Scan for the cell matching the given text and deliver its (X, Y) coordinate at center. 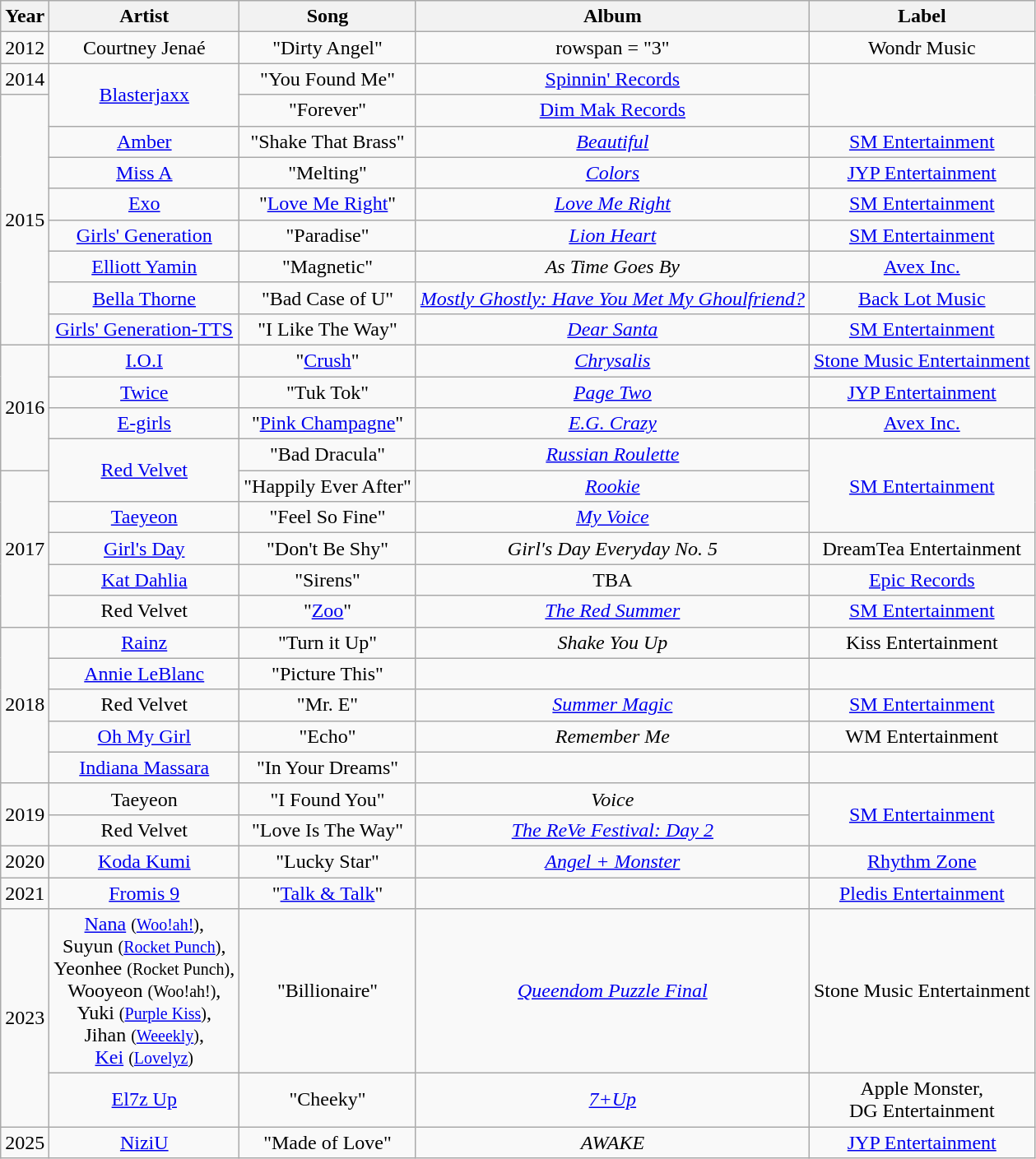
Beautiful (612, 141)
Kiss Entertainment (922, 642)
"Talk & Talk" (328, 892)
Nana (Woo!ah!),Suyun (Rocket Punch),Yeonhee (Rocket Punch),Wooyeon (Woo!ah!),Yuki (Purple Kiss),Jihan (Weeekly),Kei (Lovelyz) (145, 991)
Russian Roulette (612, 455)
Girls' Generation-TTS (145, 329)
Album (612, 16)
Rainz (145, 642)
"Paradise" (328, 235)
"Bad Dracula" (328, 455)
E-girls (145, 424)
Dim Mak Records (612, 110)
2012 (25, 48)
Spinnin' Records (612, 79)
Twice (145, 392)
Apple Monster,DG Entertainment (922, 1101)
"Lucky Star" (328, 861)
"Don't Be Shy" (328, 549)
"Tuk Tok" (328, 392)
Kat Dahlia (145, 580)
2016 (25, 407)
Annie LeBlanc (145, 674)
Fromis 9 (145, 892)
Blasterjaxx (145, 95)
"In Your Dreams" (328, 767)
"Echo" (328, 736)
2023 (25, 1018)
2025 (25, 1143)
Pledis Entertainment (922, 892)
"Dirty Angel" (328, 48)
Wondr Music (922, 48)
Girls' Generation (145, 235)
"Forever" (328, 110)
AWAKE (612, 1143)
"Mr. E" (328, 705)
Page Two (612, 392)
"Billionaire" (328, 991)
Rhythm Zone (922, 861)
"Love Is The Way" (328, 830)
Remember Me (612, 736)
Angel + Monster (612, 861)
"Crush" (328, 360)
Chrysalis (612, 360)
El7z Up (145, 1101)
Back Lot Music (922, 298)
Queendom Puzzle Final (612, 991)
7+Up (612, 1101)
2019 (25, 814)
My Voice (612, 517)
2021 (25, 892)
2015 (25, 220)
DreamTea Entertainment (922, 549)
"I Found You" (328, 799)
NiziU (145, 1143)
Label (922, 16)
Shake You Up (612, 642)
Koda Kumi (145, 861)
Love Me Right (612, 204)
Girl's Day (145, 549)
"Pink Champagne" (328, 424)
Amber (145, 141)
Dear Santa (612, 329)
"Turn it Up" (328, 642)
Elliott Yamin (145, 267)
"Melting" (328, 173)
Courtney Jenaé (145, 48)
2014 (25, 79)
Exo (145, 204)
Rookie (612, 486)
TBA (612, 580)
"Cheeky" (328, 1101)
"Made of Love" (328, 1143)
Indiana Massara (145, 767)
Bella Thorne (145, 298)
Summer Magic (612, 705)
Oh My Girl (145, 736)
"Feel So Fine" (328, 517)
"Bad Case of U" (328, 298)
2017 (25, 549)
E.G. Crazy (612, 424)
The Red Summer (612, 611)
Artist (145, 16)
"Picture This" (328, 674)
Mostly Ghostly: Have You Met My Ghoulfriend? (612, 298)
"Shake That Brass" (328, 141)
The ReVe Festival: Day 2 (612, 830)
"Love Me Right" (328, 204)
"Magnetic" (328, 267)
As Time Goes By (612, 267)
Voice (612, 799)
"Happily Ever After" (328, 486)
2020 (25, 861)
Colors (612, 173)
rowspan = "3" (612, 48)
Miss A (145, 173)
"Sirens" (328, 580)
Epic Records (922, 580)
Year (25, 16)
Girl's Day Everyday No. 5 (612, 549)
"I Like The Way" (328, 329)
"Zoo" (328, 611)
"You Found Me" (328, 79)
Lion Heart (612, 235)
WM Entertainment (922, 736)
I.O.I (145, 360)
Song (328, 16)
2018 (25, 705)
